Pinpoint the cell where the given text exists, returning its (X, Y) midpoint coordinate. 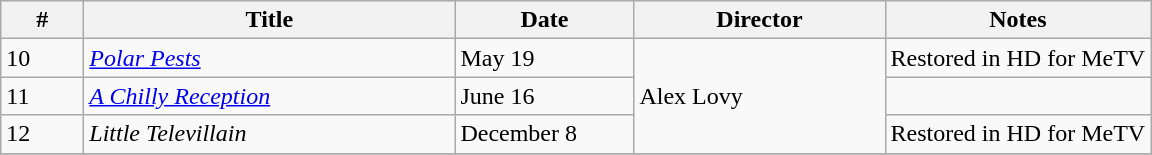
Little Televillain (270, 134)
Title (270, 20)
May 19 (544, 58)
Polar Pests (270, 58)
12 (42, 134)
Notes (1018, 20)
A Chilly Reception (270, 96)
11 (42, 96)
December 8 (544, 134)
Alex Lovy (760, 96)
Director (760, 20)
June 16 (544, 96)
# (42, 20)
Date (544, 20)
10 (42, 58)
